Capture the cell that displays the provided text and extract its [x, y] central coordinate. 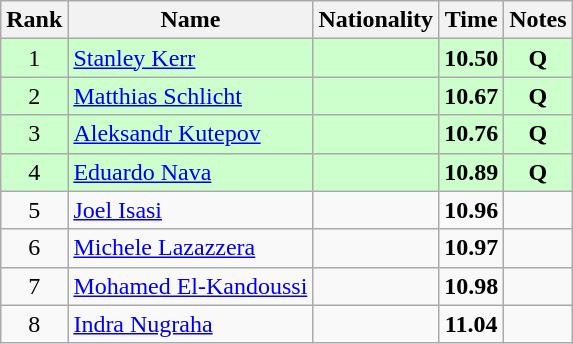
Matthias Schlicht [190, 96]
10.98 [472, 286]
7 [34, 286]
Mohamed El-Kandoussi [190, 286]
Aleksandr Kutepov [190, 134]
Michele Lazazzera [190, 248]
10.97 [472, 248]
10.76 [472, 134]
1 [34, 58]
3 [34, 134]
6 [34, 248]
2 [34, 96]
11.04 [472, 324]
Joel Isasi [190, 210]
10.89 [472, 172]
4 [34, 172]
Indra Nugraha [190, 324]
8 [34, 324]
Notes [538, 20]
10.96 [472, 210]
Nationality [376, 20]
10.67 [472, 96]
Time [472, 20]
Name [190, 20]
Rank [34, 20]
10.50 [472, 58]
Stanley Kerr [190, 58]
5 [34, 210]
Eduardo Nava [190, 172]
